Find where the given text appears and provide that cell's center as [X, Y] coordinate. 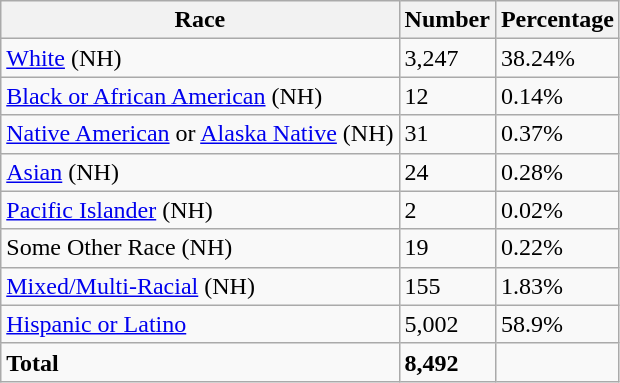
2 [447, 210]
0.14% [557, 96]
0.02% [557, 210]
Total [200, 362]
38.24% [557, 58]
Mixed/Multi-Racial (NH) [200, 286]
Hispanic or Latino [200, 324]
0.22% [557, 248]
Asian (NH) [200, 172]
White (NH) [200, 58]
Some Other Race (NH) [200, 248]
Native American or Alaska Native (NH) [200, 134]
0.28% [557, 172]
24 [447, 172]
3,247 [447, 58]
5,002 [447, 324]
12 [447, 96]
Pacific Islander (NH) [200, 210]
31 [447, 134]
Number [447, 20]
Percentage [557, 20]
8,492 [447, 362]
Race [200, 20]
19 [447, 248]
58.9% [557, 324]
1.83% [557, 286]
Black or African American (NH) [200, 96]
0.37% [557, 134]
155 [447, 286]
